Detect which cell encompasses the target text, then output its (X, Y) center coordinate. 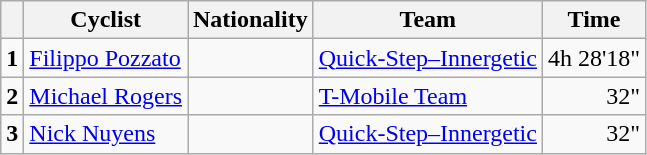
3 (12, 134)
T-Mobile Team (428, 96)
Filippo Pozzato (106, 58)
Nationality (251, 20)
Team (428, 20)
Cyclist (106, 20)
1 (12, 58)
Michael Rogers (106, 96)
2 (12, 96)
4h 28'18" (594, 58)
Time (594, 20)
Nick Nuyens (106, 134)
